Scan for the cell matching the given text and deliver its [X, Y] coordinate at center. 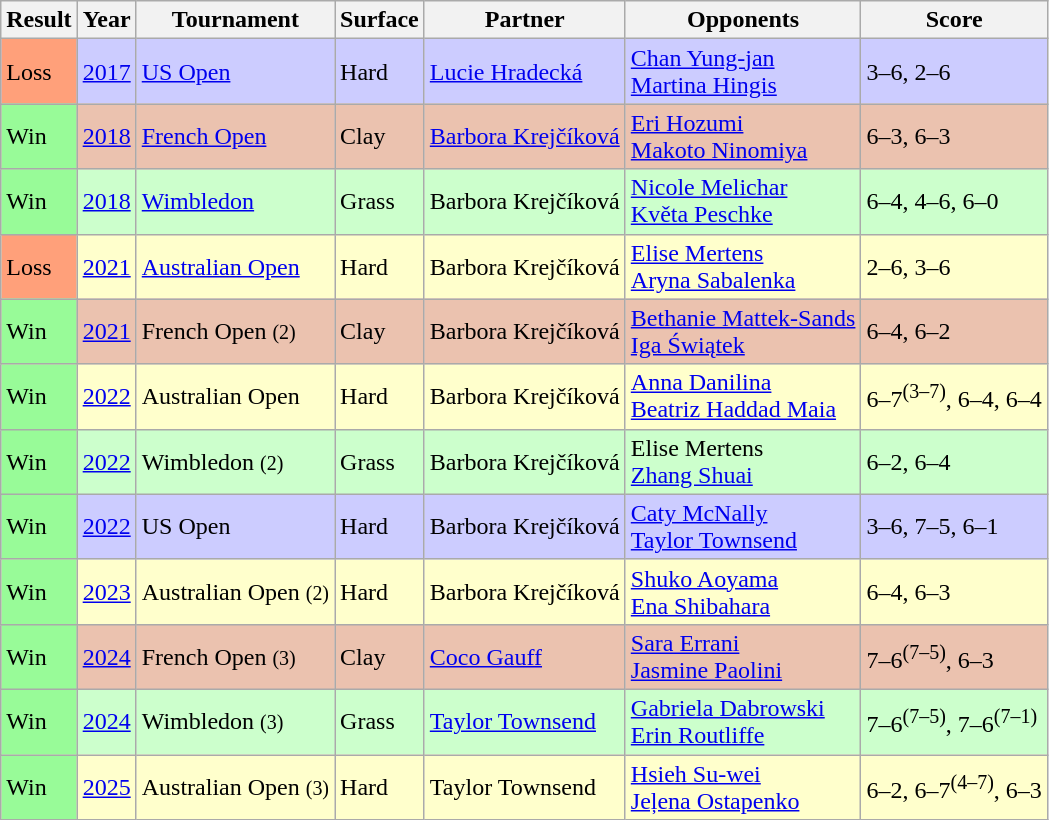
Australian Open (2) [235, 592]
Shuko Aoyama Ena Shibahara [743, 592]
Gabriela Dabrowski Erin Routliffe [743, 722]
Anna Danilina Beatriz Haddad Maia [743, 396]
Eri Hozumi Makoto Ninomiya [743, 136]
Nicole Melichar Květa Peschke [743, 202]
French Open (3) [235, 656]
Elise Mertens Zhang Shuai [743, 462]
Result [39, 20]
6–2, 6–7(4–7), 6–3 [954, 786]
Score [954, 20]
6–4, 4–6, 6–0 [954, 202]
French Open (2) [235, 332]
2023 [106, 592]
Wimbledon [235, 202]
Wimbledon (2) [235, 462]
6–7(3–7), 6–4, 6–4 [954, 396]
7–6(7–5), 7–6(7–1) [954, 722]
6–3, 6–3 [954, 136]
3–6, 2–6 [954, 72]
Chan Yung-jan Martina Hingis [743, 72]
Lucie Hradecká [524, 72]
Tournament [235, 20]
French Open [235, 136]
3–6, 7–5, 6–1 [954, 526]
Partner [524, 20]
6–4, 6–3 [954, 592]
Caty McNally Taylor Townsend [743, 526]
Coco Gauff [524, 656]
6–4, 6–2 [954, 332]
Sara Errani Jasmine Paolini [743, 656]
2017 [106, 72]
Bethanie Mattek-Sands Iga Świątek [743, 332]
Australian Open (3) [235, 786]
Surface [380, 20]
Wimbledon (3) [235, 722]
2025 [106, 786]
Opponents [743, 20]
Year [106, 20]
2–6, 3–6 [954, 266]
7–6(7–5), 6–3 [954, 656]
Elise Mertens Aryna Sabalenka [743, 266]
6–2, 6–4 [954, 462]
Hsieh Su-wei Jeļena Ostapenko [743, 786]
